From the cell containing the given text, extract its center point as (X, Y) coordinate. 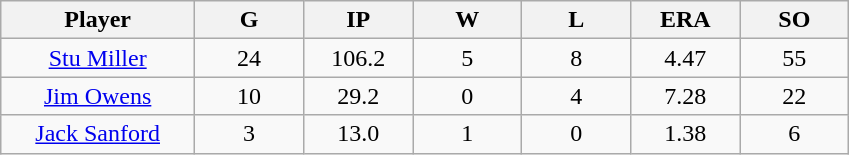
1 (468, 134)
8 (576, 58)
10 (250, 96)
6 (794, 134)
5 (468, 58)
13.0 (358, 134)
W (468, 20)
7.28 (686, 96)
Jim Owens (98, 96)
3 (250, 134)
29.2 (358, 96)
L (576, 20)
4.47 (686, 58)
1.38 (686, 134)
24 (250, 58)
Stu Miller (98, 58)
22 (794, 96)
Player (98, 20)
SO (794, 20)
G (250, 20)
ERA (686, 20)
106.2 (358, 58)
Jack Sanford (98, 134)
55 (794, 58)
IP (358, 20)
4 (576, 96)
